Determine the [X, Y] coordinate at the center of the cell enclosing the given text.  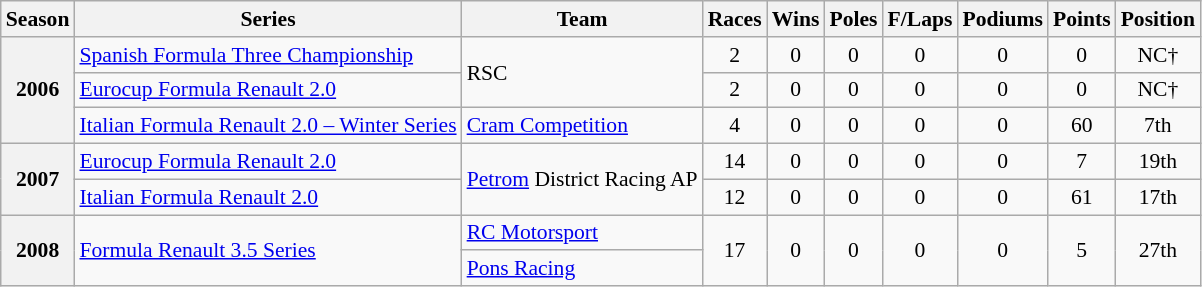
Italian Formula Renault 2.0 [268, 197]
17 [735, 250]
Team [582, 19]
19th [1158, 162]
2006 [38, 90]
Points [1082, 19]
F/Laps [920, 19]
60 [1082, 126]
2008 [38, 250]
RC Motorsport [582, 233]
7 [1082, 162]
5 [1082, 250]
Poles [853, 19]
17th [1158, 197]
Races [735, 19]
4 [735, 126]
RSC [582, 72]
14 [735, 162]
Pons Racing [582, 269]
61 [1082, 197]
Petrom District Racing AP [582, 180]
Season [38, 19]
Podiums [1002, 19]
Series [268, 19]
Wins [796, 19]
7th [1158, 126]
Italian Formula Renault 2.0 – Winter Series [268, 126]
12 [735, 197]
2007 [38, 180]
Cram Competition [582, 126]
Spanish Formula Three Championship [268, 55]
27th [1158, 250]
Position [1158, 19]
Formula Renault 3.5 Series [268, 250]
